Search for the cell housing the specified text and yield its (X, Y) center coordinate. 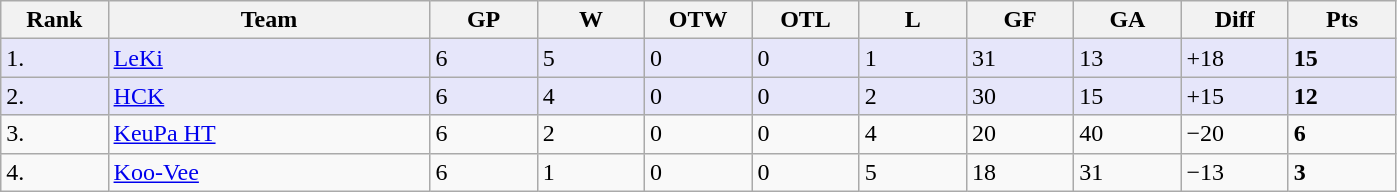
OTW (698, 20)
20 (1020, 134)
12 (1342, 96)
+18 (1234, 58)
KeuPa HT (269, 134)
GF (1020, 20)
W (590, 20)
GA (1128, 20)
GP (484, 20)
HCK (269, 96)
18 (1020, 172)
LeKi (269, 58)
30 (1020, 96)
−13 (1234, 172)
Rank (54, 20)
−20 (1234, 134)
40 (1128, 134)
1. (54, 58)
OTL (806, 20)
Pts (1342, 20)
2. (54, 96)
+15 (1234, 96)
Koo-Vee (269, 172)
Diff (1234, 20)
4. (54, 172)
3 (1342, 172)
L (912, 20)
3. (54, 134)
13 (1128, 58)
Team (269, 20)
